Determine the [X, Y] coordinate at the center of the cell enclosing the given text.  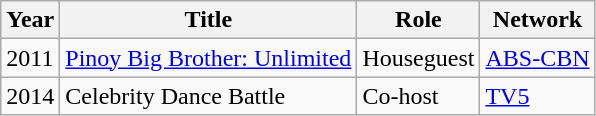
Celebrity Dance Battle [208, 96]
2014 [30, 96]
Title [208, 20]
Pinoy Big Brother: Unlimited [208, 58]
Year [30, 20]
2011 [30, 58]
Network [538, 20]
Houseguest [418, 58]
Co-host [418, 96]
Role [418, 20]
TV5 [538, 96]
ABS-CBN [538, 58]
